Provide the [X, Y] coordinate of the cell's center where the given text is located.  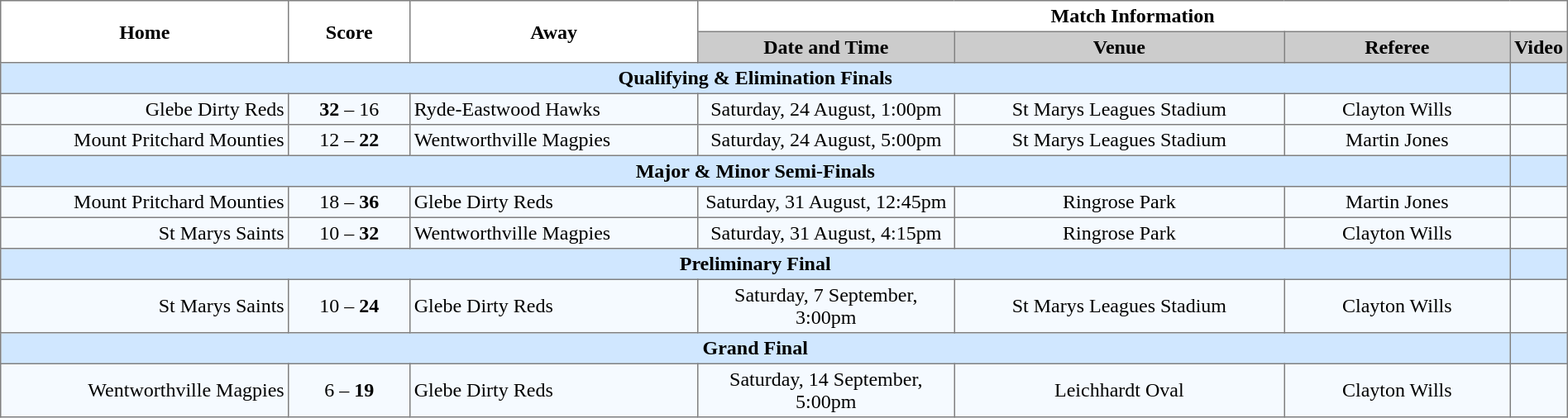
10 – 24 [349, 306]
Saturday, 14 September, 5:00pm [826, 390]
Date and Time [826, 47]
Score [349, 31]
Match Information [1133, 17]
Home [145, 31]
12 – 22 [349, 140]
6 – 19 [349, 390]
Saturday, 24 August, 5:00pm [826, 140]
10 – 32 [349, 233]
Leichhardt Oval [1120, 390]
Grand Final [756, 349]
Preliminary Final [756, 264]
18 – 36 [349, 202]
Referee [1398, 47]
Saturday, 7 September, 3:00pm [826, 306]
Saturday, 31 August, 12:45pm [826, 202]
Venue [1120, 47]
Major & Minor Semi-Finals [756, 171]
Qualifying & Elimination Finals [756, 78]
Ryde-Eastwood Hawks [554, 109]
32 – 16 [349, 109]
Video [1539, 47]
Saturday, 31 August, 4:15pm [826, 233]
Away [554, 31]
Saturday, 24 August, 1:00pm [826, 109]
